From the cell containing the given text, extract its center point as [X, Y] coordinate. 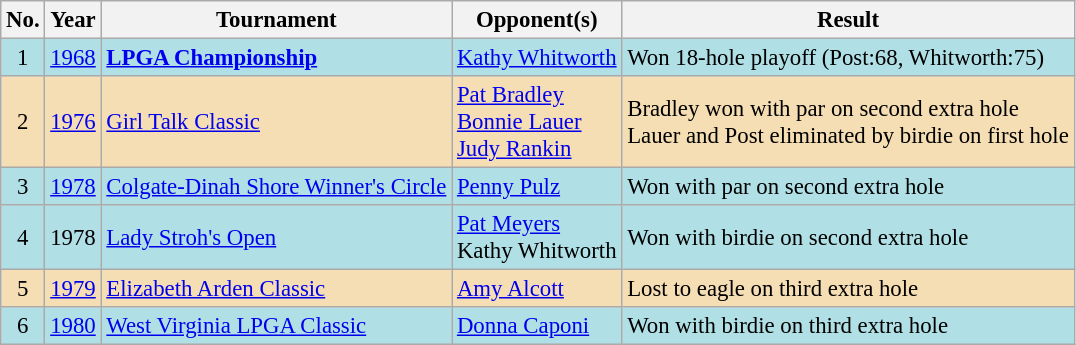
Pat Meyers Kathy Whitworth [537, 238]
Year [73, 20]
Colgate-Dinah Shore Winner's Circle [276, 187]
Bradley won with par on second extra holeLauer and Post eliminated by birdie on first hole [848, 122]
Pat Bradley Bonnie Lauer Judy Rankin [537, 122]
Kathy Whitworth [537, 58]
Won with par on second extra hole [848, 187]
5 [23, 289]
1968 [73, 58]
1979 [73, 289]
Penny Pulz [537, 187]
Result [848, 20]
Opponent(s) [537, 20]
Lost to eagle on third extra hole [848, 289]
3 [23, 187]
Won 18-hole playoff (Post:68, Whitworth:75) [848, 58]
Won with birdie on second extra hole [848, 238]
Amy Alcott [537, 289]
1976 [73, 122]
Tournament [276, 20]
Lady Stroh's Open [276, 238]
1 [23, 58]
2 [23, 122]
4 [23, 238]
LPGA Championship [276, 58]
Girl Talk Classic [276, 122]
Elizabeth Arden Classic [276, 289]
No. [23, 20]
